Identify which cell holds the provided text, then report its [X, Y] central coordinate. 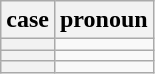
pronoun [104, 20]
case [28, 20]
